Return the [X, Y] coordinate for the center point of the cell that contains the specified text.  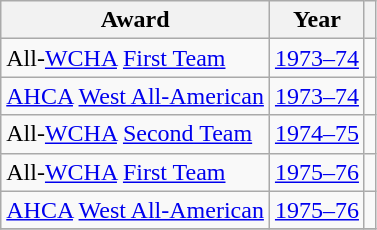
All-WCHA Second Team [136, 134]
1974–75 [316, 134]
Year [316, 20]
Award [136, 20]
